Capture the cell that displays the provided text and extract its (x, y) central coordinate. 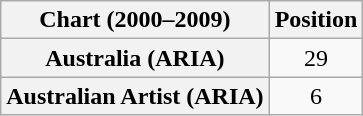
Chart (2000–2009) (135, 20)
6 (316, 96)
Position (316, 20)
29 (316, 58)
Australia (ARIA) (135, 58)
Australian Artist (ARIA) (135, 96)
